Detect which cell encompasses the target text, then output its (X, Y) center coordinate. 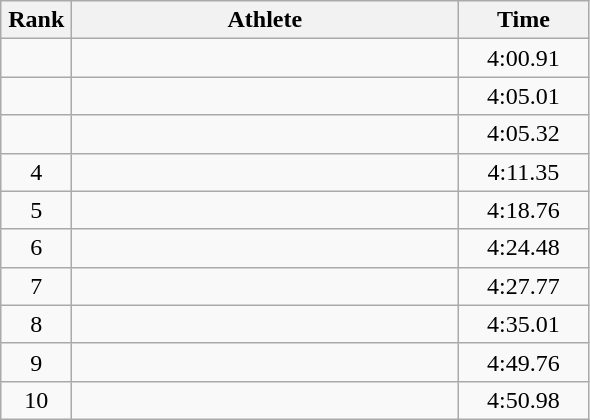
4:00.91 (524, 58)
4:49.76 (524, 362)
4:11.35 (524, 172)
4:27.77 (524, 286)
4:24.48 (524, 248)
7 (36, 286)
Rank (36, 20)
Time (524, 20)
4:05.01 (524, 96)
9 (36, 362)
5 (36, 210)
4:05.32 (524, 134)
4:50.98 (524, 400)
8 (36, 324)
Athlete (265, 20)
10 (36, 400)
4:35.01 (524, 324)
6 (36, 248)
4:18.76 (524, 210)
4 (36, 172)
